Determine the (x, y) coordinate at the center of the cell enclosing the given text.  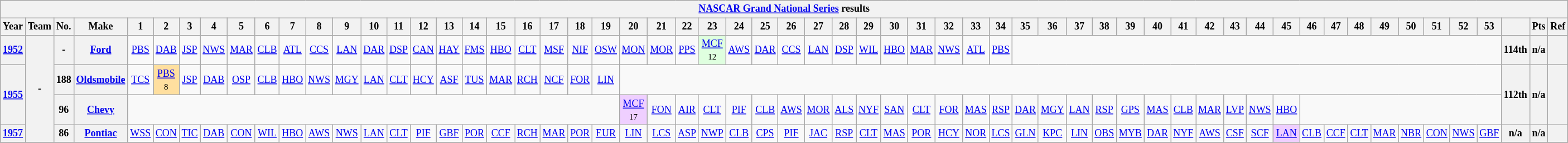
ASF (449, 80)
Chevy (100, 110)
FON (662, 110)
ASP (687, 134)
29 (869, 27)
TIC (190, 134)
No. (64, 27)
GLN (1025, 134)
OSW (606, 50)
TCS (141, 80)
TUS (474, 80)
86 (64, 134)
11 (399, 27)
MYB (1130, 134)
MSF (554, 50)
HAY (449, 50)
16 (528, 27)
53 (1489, 27)
15 (501, 27)
50 (1411, 27)
32 (949, 27)
13 (449, 27)
1952 (13, 50)
SAN (894, 110)
2 (166, 27)
MCF12 (712, 50)
Year (13, 27)
188 (64, 80)
Oldsmobile (100, 80)
KPC (1052, 134)
37 (1079, 27)
40 (1157, 27)
47 (1335, 27)
3 (190, 27)
LVP (1235, 110)
NOR (976, 134)
CAN (423, 50)
1957 (13, 134)
4 (214, 27)
WSS (141, 134)
20 (634, 27)
OBS (1104, 134)
NWP (712, 134)
SCF (1260, 134)
NIF (580, 50)
7 (292, 27)
14 (474, 27)
44 (1260, 27)
AIR (687, 110)
30 (894, 27)
12 (423, 27)
NCF (554, 80)
31 (921, 27)
1955 (13, 95)
CSF (1235, 134)
112th (1516, 95)
JAC (818, 134)
33 (976, 27)
Ref (1558, 27)
24 (739, 27)
1 (141, 27)
48 (1359, 27)
25 (765, 27)
43 (1235, 27)
OSP (242, 80)
38 (1104, 27)
22 (687, 27)
Make (100, 27)
27 (818, 27)
6 (267, 27)
MON (634, 50)
45 (1286, 27)
51 (1437, 27)
21 (662, 27)
19 (606, 27)
17 (554, 27)
ALS (845, 110)
18 (580, 27)
Team (39, 27)
9 (347, 27)
39 (1130, 27)
41 (1184, 27)
46 (1312, 27)
52 (1464, 27)
28 (845, 27)
36 (1052, 27)
Ford (100, 50)
35 (1025, 27)
FMS (474, 50)
42 (1210, 27)
MCF17 (634, 110)
NBR (1411, 134)
Pontiac (100, 134)
PPS (687, 50)
EUR (606, 134)
34 (1001, 27)
10 (374, 27)
PBS8 (166, 80)
23 (712, 27)
49 (1384, 27)
GPS (1130, 110)
114th (1516, 50)
5 (242, 27)
26 (791, 27)
96 (64, 110)
CPS (765, 134)
NASCAR Grand National Series results (784, 9)
Pts (1538, 27)
8 (319, 27)
